Provide the [x, y] coordinate of the cell's center where the given text is located.  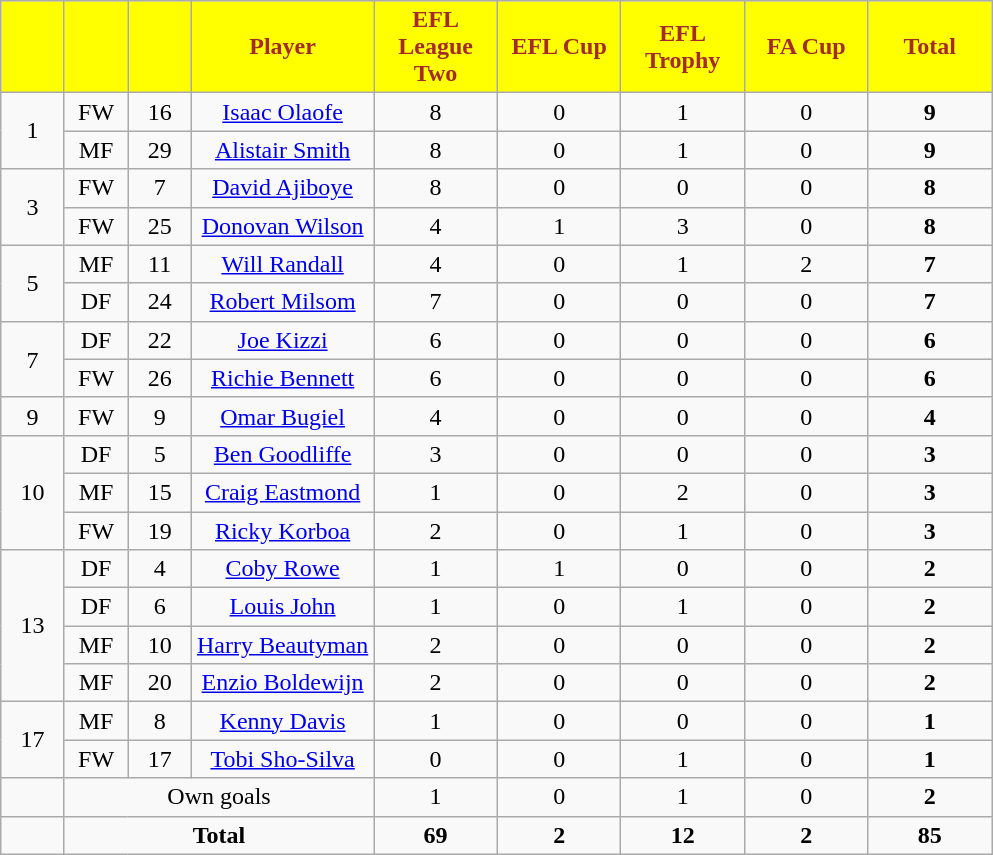
Own goals [218, 797]
85 [930, 835]
11 [160, 264]
15 [160, 492]
Coby Rowe [282, 569]
Kenny Davis [282, 721]
Joe Kizzi [282, 340]
EFL League Two [436, 47]
25 [160, 226]
Ben Goodliffe [282, 454]
Isaac Olaofe [282, 112]
12 [683, 835]
29 [160, 150]
Donovan Wilson [282, 226]
16 [160, 112]
EFL Cup [559, 47]
FA Cup [806, 47]
Ricky Korboa [282, 531]
Will Randall [282, 264]
Player [282, 47]
26 [160, 378]
69 [436, 835]
David Ajiboye [282, 188]
20 [160, 683]
19 [160, 531]
Craig Eastmond [282, 492]
24 [160, 302]
Enzio Boldewijn [282, 683]
Omar Bugiel [282, 416]
Richie Bennett [282, 378]
Robert Milsom [282, 302]
Louis John [282, 607]
13 [33, 626]
Harry Beautyman [282, 645]
EFL Trophy [683, 47]
22 [160, 340]
Tobi Sho-Silva [282, 759]
Alistair Smith [282, 150]
